Locate the cell with the specified text and output its [x, y] center coordinate. 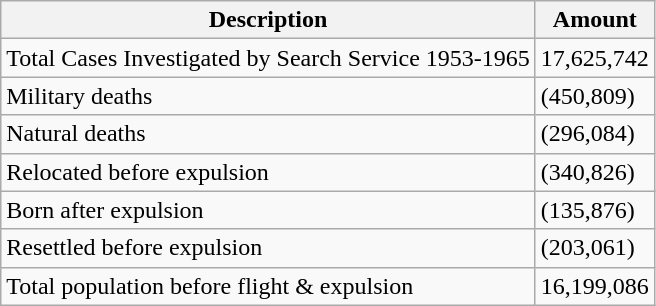
Natural deaths [268, 134]
Resettled before expulsion [268, 248]
Amount [594, 20]
Total population before flight & expulsion [268, 286]
(203,061) [594, 248]
(135,876) [594, 210]
(450,809) [594, 96]
Description [268, 20]
16,199,086 [594, 286]
Military deaths [268, 96]
(340,826) [594, 172]
Relocated before expulsion [268, 172]
Born after expulsion [268, 210]
Total Cases Investigated by Search Service 1953-1965 [268, 58]
(296,084) [594, 134]
17,625,742 [594, 58]
